Capture the cell that displays the provided text and extract its [x, y] central coordinate. 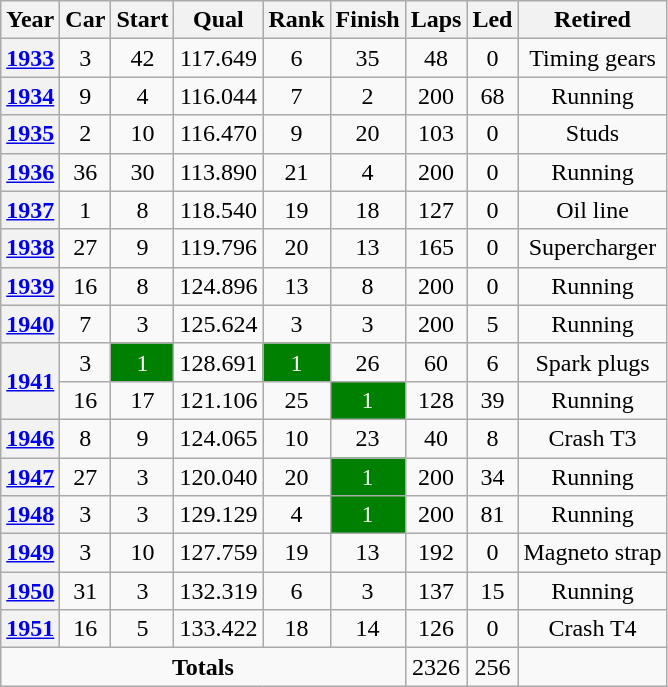
Finish [368, 20]
14 [368, 629]
31 [86, 591]
Magneto strap [592, 553]
1937 [30, 210]
103 [436, 134]
21 [296, 172]
Retired [592, 20]
1948 [30, 515]
Qual [218, 20]
Start [142, 20]
127.759 [218, 553]
119.796 [218, 248]
1933 [30, 58]
1947 [30, 477]
Crash T4 [592, 629]
60 [436, 362]
127 [436, 210]
137 [436, 591]
117.649 [218, 58]
25 [296, 400]
40 [436, 438]
81 [492, 515]
1939 [30, 286]
Timing gears [592, 58]
36 [86, 172]
126 [436, 629]
34 [492, 477]
1934 [30, 96]
48 [436, 58]
42 [142, 58]
116.044 [218, 96]
35 [368, 58]
Year [30, 20]
192 [436, 553]
125.624 [218, 324]
Spark plugs [592, 362]
1949 [30, 553]
1938 [30, 248]
Totals [203, 667]
256 [492, 667]
30 [142, 172]
121.106 [218, 400]
Supercharger [592, 248]
118.540 [218, 210]
Crash T3 [592, 438]
2326 [436, 667]
Studs [592, 134]
15 [492, 591]
1941 [30, 381]
Oil line [592, 210]
1951 [30, 629]
120.040 [218, 477]
124.065 [218, 438]
Led [492, 20]
1940 [30, 324]
Rank [296, 20]
1935 [30, 134]
165 [436, 248]
116.470 [218, 134]
113.890 [218, 172]
128.691 [218, 362]
Laps [436, 20]
26 [368, 362]
68 [492, 96]
128 [436, 400]
1946 [30, 438]
Car [86, 20]
133.422 [218, 629]
129.129 [218, 515]
39 [492, 400]
1936 [30, 172]
17 [142, 400]
1950 [30, 591]
23 [368, 438]
132.319 [218, 591]
124.896 [218, 286]
